Return [X, Y] of the center of cell containing provided text 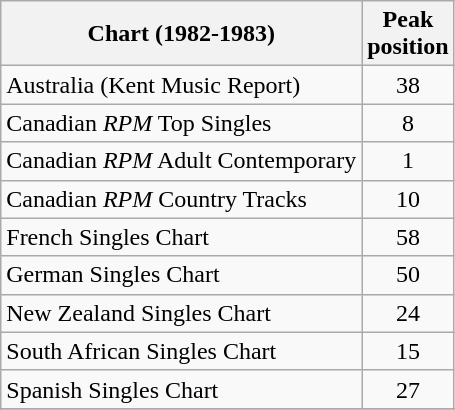
Australia (Kent Music Report) [182, 85]
French Singles Chart [182, 237]
8 [408, 123]
Canadian RPM Top Singles [182, 123]
Canadian RPM Adult Contemporary [182, 161]
New Zealand Singles Chart [182, 313]
Peakposition [408, 34]
24 [408, 313]
50 [408, 275]
38 [408, 85]
15 [408, 351]
1 [408, 161]
10 [408, 199]
Spanish Singles Chart [182, 389]
58 [408, 237]
South African Singles Chart [182, 351]
Chart (1982-1983) [182, 34]
German Singles Chart [182, 275]
Canadian RPM Country Tracks [182, 199]
27 [408, 389]
